Find where the given text appears and provide that cell's center as (X, Y) coordinate. 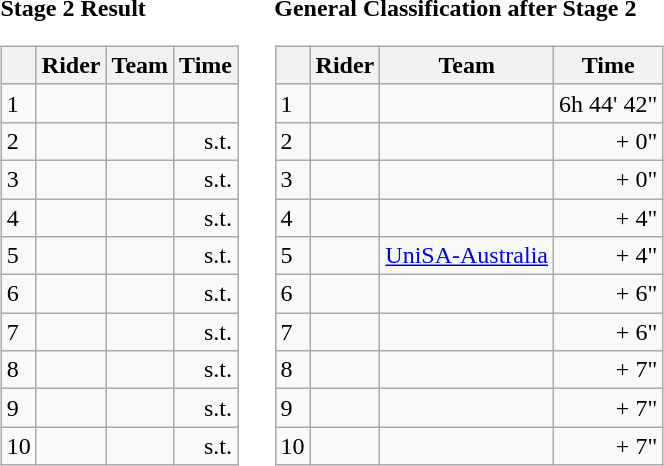
UniSA-Australia (467, 256)
6h 44' 42" (608, 103)
